Extract the (X, Y) coordinate from the center of the cell holding the provided text.  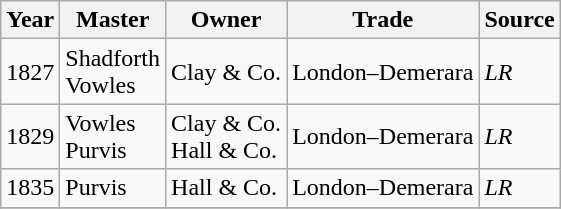
VowlesPurvis (113, 136)
Master (113, 20)
Purvis (113, 188)
Owner (226, 20)
Trade (383, 20)
1827 (30, 72)
Clay & Co.Hall & Co. (226, 136)
Hall & Co. (226, 188)
1835 (30, 188)
1829 (30, 136)
ShadforthVowles (113, 72)
Source (520, 20)
Clay & Co. (226, 72)
Year (30, 20)
